Find where the given text appears and provide that cell's center as (x, y) coordinate. 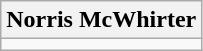
Norris McWhirter (102, 20)
